Find where the given text appears and provide that cell's center as (x, y) coordinate. 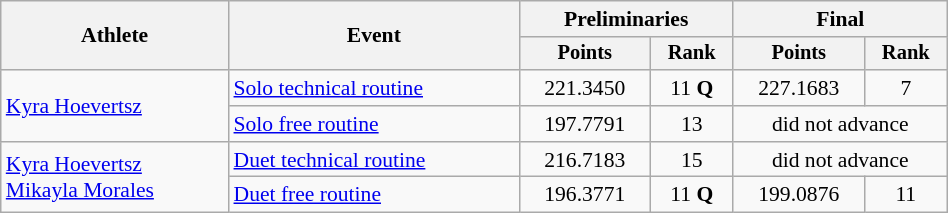
Preliminaries (626, 19)
196.3771 (584, 195)
Final (840, 19)
Kyra Hoevertsz (115, 106)
7 (906, 88)
Solo free routine (374, 124)
Duet technical routine (374, 160)
15 (692, 160)
227.1683 (798, 88)
Athlete (115, 36)
11 (906, 195)
199.0876 (798, 195)
Event (374, 36)
13 (692, 124)
Duet free routine (374, 195)
221.3450 (584, 88)
197.7791 (584, 124)
216.7183 (584, 160)
Solo technical routine (374, 88)
Kyra Hoevertsz Mikayla Morales (115, 178)
